Find where the given text appears and provide that cell's center as (X, Y) coordinate. 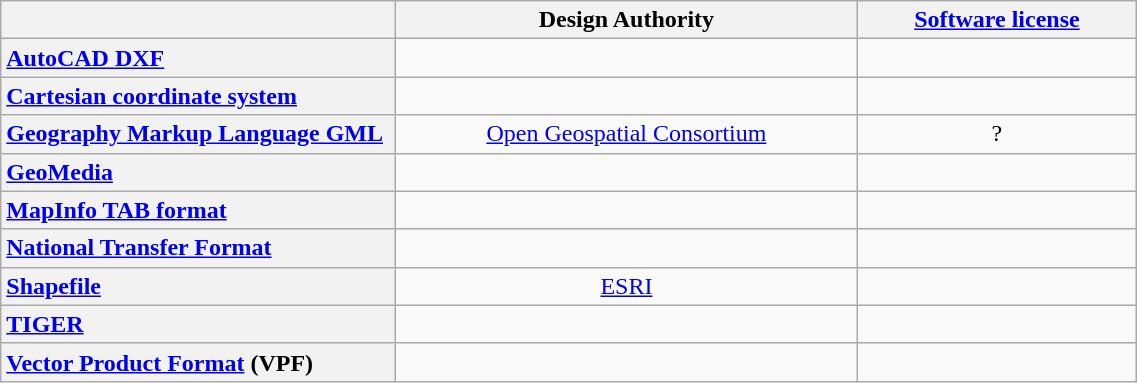
Software license (997, 20)
GeoMedia (198, 172)
AutoCAD DXF (198, 58)
Vector Product Format (VPF) (198, 362)
Cartesian coordinate system (198, 96)
National Transfer Format (198, 248)
Open Geospatial Consortium (626, 134)
Design Authority (626, 20)
TIGER (198, 324)
Geography Markup Language GML (198, 134)
Shapefile (198, 286)
MapInfo TAB format (198, 210)
? (997, 134)
ESRI (626, 286)
